Pinpoint the cell where the given text exists, returning its (x, y) midpoint coordinate. 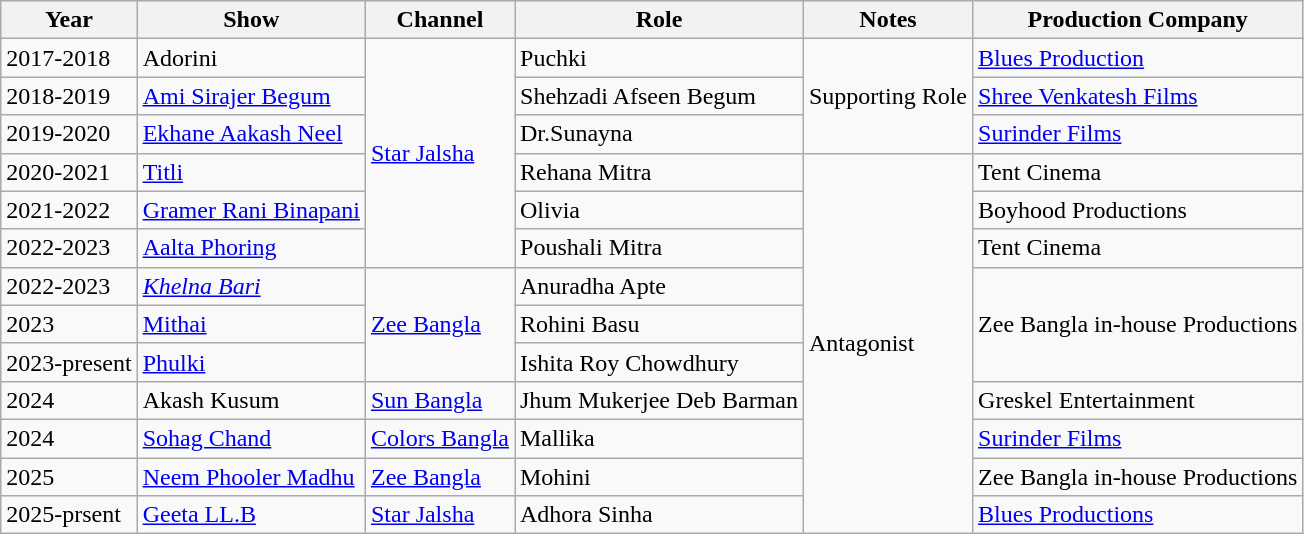
Poushali Mitra (658, 248)
Rehana Mitra (658, 172)
Production Company (1138, 20)
2021-2022 (69, 210)
Anuradha Apte (658, 286)
2025 (69, 477)
Olivia (658, 210)
Greskel Entertainment (1138, 400)
Notes (888, 20)
Akash Kusum (251, 400)
Adhora Sinha (658, 515)
Phulki (251, 362)
2025-prsent (69, 515)
2019-2020 (69, 134)
Neem Phooler Madhu (251, 477)
Blues Production (1138, 58)
Supporting Role (888, 96)
Aalta Phoring (251, 248)
Blues Productions (1138, 515)
Dr.Sunayna (658, 134)
Mohini (658, 477)
Mithai (251, 324)
Role (658, 20)
Sohag Chand (251, 438)
Jhum Mukerjee Deb Barman (658, 400)
Ekhane Aakash Neel (251, 134)
Adorini (251, 58)
Rohini Basu (658, 324)
Ami Sirajer Begum (251, 96)
Year (69, 20)
Puchki (658, 58)
2018-2019 (69, 96)
Titli (251, 172)
2023-present (69, 362)
Show (251, 20)
Shehzadi Afseen Begum (658, 96)
Khelna Bari (251, 286)
Boyhood Productions (1138, 210)
Ishita Roy Chowdhury (658, 362)
Geeta LL.B (251, 515)
Channel (440, 20)
Sun Bangla (440, 400)
Gramer Rani Binapani (251, 210)
2023 (69, 324)
2020-2021 (69, 172)
Mallika (658, 438)
Antagonist (888, 344)
Shree Venkatesh Films (1138, 96)
Colors Bangla (440, 438)
2017-2018 (69, 58)
